Capture the cell that displays the provided text and extract its [x, y] central coordinate. 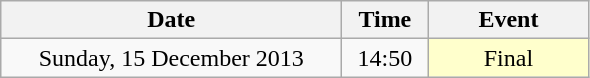
Date [172, 20]
Final [508, 58]
Time [385, 20]
Sunday, 15 December 2013 [172, 58]
14:50 [385, 58]
Event [508, 20]
